Find where the given text appears and provide that cell's center as (X, Y) coordinate. 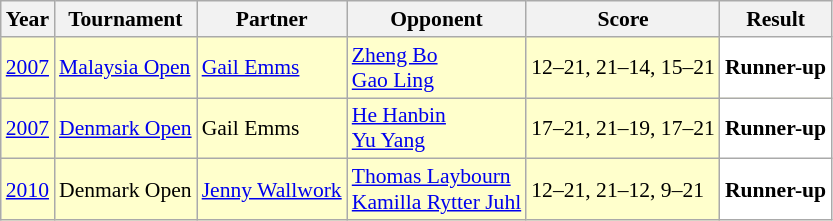
Year (28, 19)
He Hanbin Yu Yang (437, 128)
Thomas Laybourn Kamilla Rytter Juhl (437, 190)
Score (623, 19)
Partner (272, 19)
Opponent (437, 19)
Result (776, 19)
2010 (28, 190)
Tournament (126, 19)
Jenny Wallwork (272, 190)
12–21, 21–12, 9–21 (623, 190)
12–21, 21–14, 15–21 (623, 68)
17–21, 21–19, 17–21 (623, 128)
Zheng Bo Gao Ling (437, 68)
Malaysia Open (126, 68)
